From the cell containing the given text, extract its center point as (X, Y) coordinate. 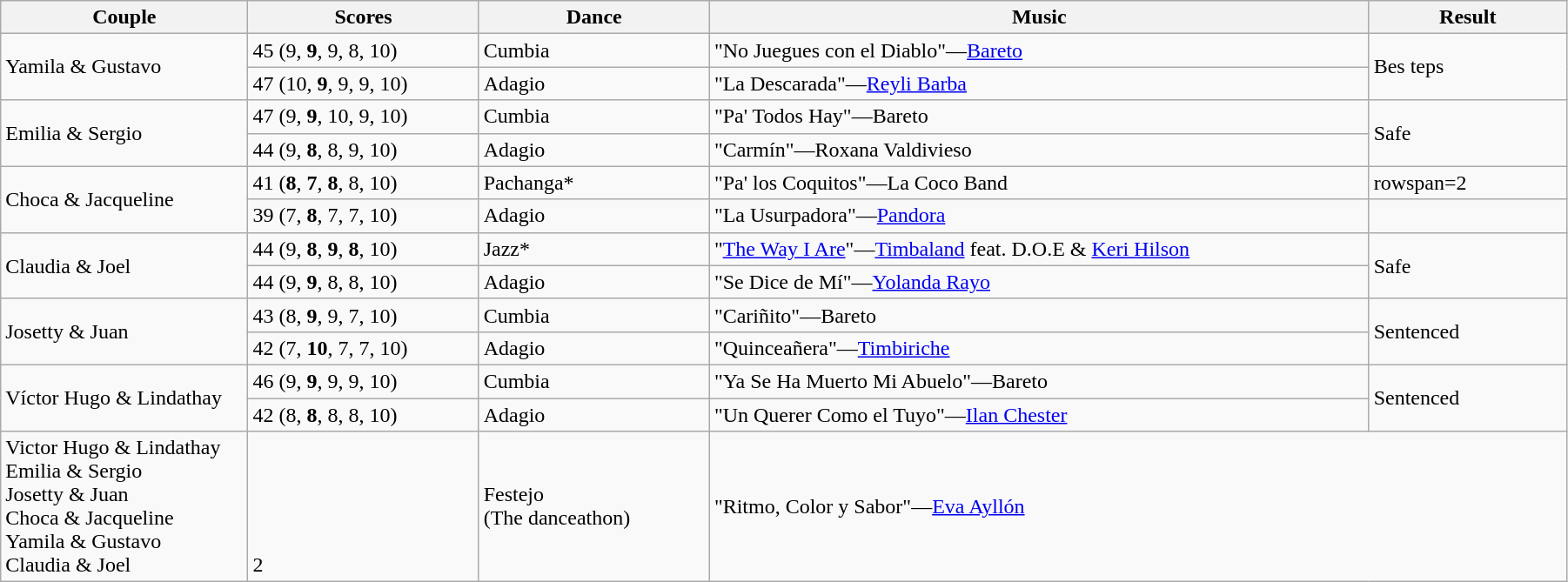
"La Descarada"—Reyli Barba (1039, 84)
"Ritmo, Color y Sabor"—Eva Ayllón (1138, 506)
"Ya Se Ha Muerto Mi Abuelo"—Bareto (1039, 381)
42 (8, 8, 8, 8, 10) (364, 415)
Jazz* (593, 249)
"The Way I Are"—Timbaland feat. D.O.E & Keri Hilson (1039, 249)
Choca & Jacqueline (124, 199)
47 (10, 9, 9, 9, 10) (364, 84)
42 (7, 10, 7, 7, 10) (364, 348)
Music (1039, 17)
44 (9, 9, 8, 8, 10) (364, 282)
"No Juegues con el Diablo"—Bareto (1039, 50)
43 (8, 9, 9, 7, 10) (364, 315)
44 (9, 8, 8, 9, 10) (364, 150)
"Pa' Todos Hay"—Bareto (1039, 117)
"Pa' los Coquitos"—La Coco Band (1039, 183)
Couple (124, 17)
"Se Dice de Mí"—Yolanda Rayo (1039, 282)
46 (9, 9, 9, 9, 10) (364, 381)
Pachanga* (593, 183)
Víctor Hugo & Lindathay (124, 398)
"La Usurpadora"—Pandora (1039, 216)
2 (364, 506)
"Un Querer Como el Tuyo"—Ilan Chester (1039, 415)
Yamila & Gustavo (124, 67)
Josetty & Juan (124, 331)
45 (9, 9, 9, 8, 10) (364, 50)
44 (9, 8, 9, 8, 10) (364, 249)
41 (8, 7, 8, 8, 10) (364, 183)
Festejo(The danceathon) (593, 506)
Emilia & Sergio (124, 133)
Claudia & Joel (124, 265)
Victor Hugo & LindathayEmilia & SergioJosetty & JuanChoca & JacquelineYamila & GustavoClaudia & Joel (124, 506)
"Quinceañera"—Timbiriche (1039, 348)
39 (7, 8, 7, 7, 10) (364, 216)
"Carmín"—Roxana Valdivieso (1039, 150)
Dance (593, 17)
Result (1467, 17)
Bes teps (1467, 67)
rowspan=2 (1467, 183)
Scores (364, 17)
47 (9, 9, 10, 9, 10) (364, 117)
"Cariñito"—Bareto (1039, 315)
